Identify which cell holds the provided text, then report its (x, y) central coordinate. 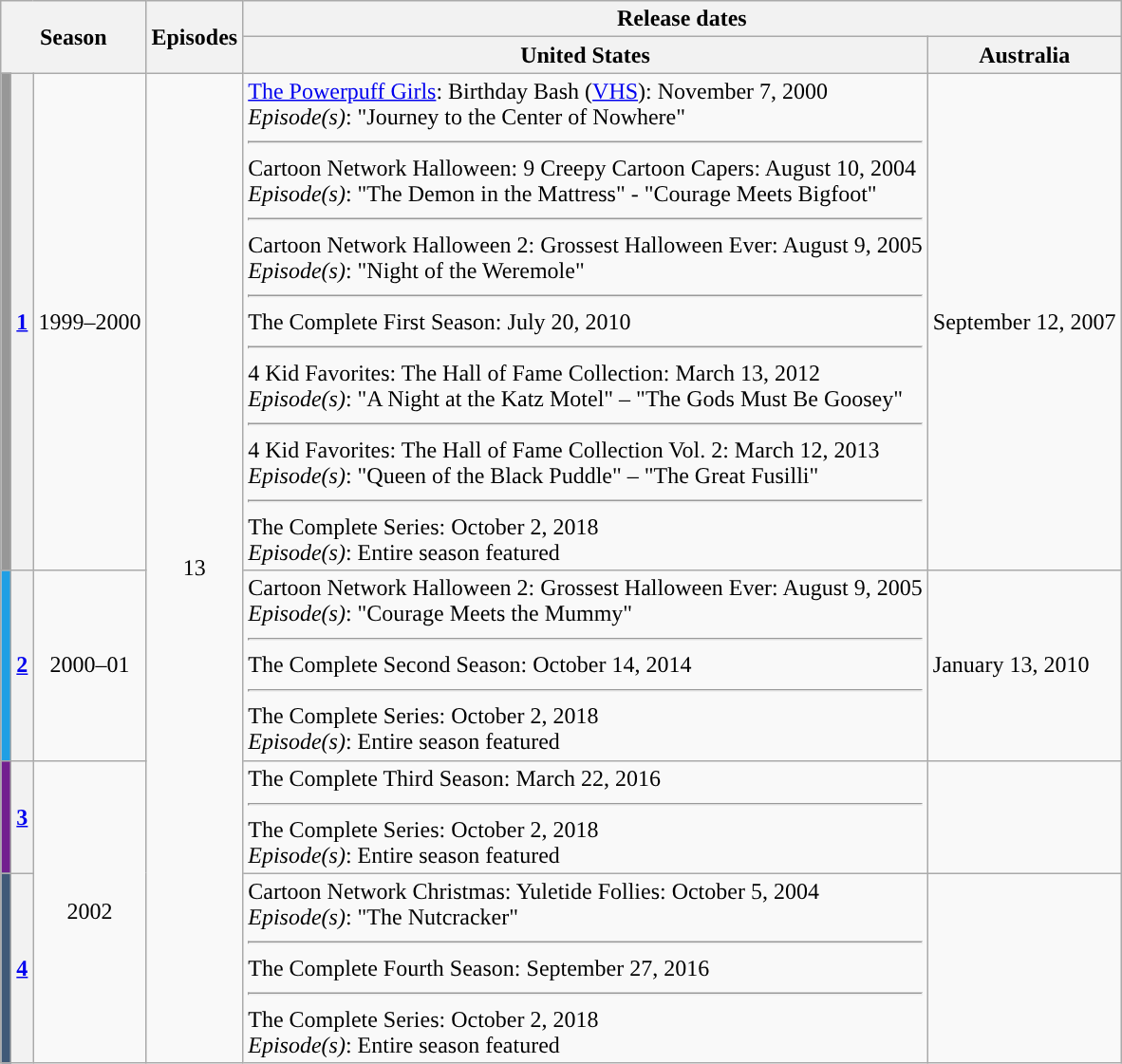
Episodes (195, 37)
1999–2000 (89, 322)
Australia (1024, 55)
United States (586, 55)
Season (74, 37)
1 (23, 322)
January 13, 2010 (1024, 665)
4 (23, 968)
2000–01 (89, 665)
2 (23, 665)
The Complete Third Season: March 22, 2016The Complete Series: October 2, 2018Episode(s): Entire season featured (586, 816)
Release dates (682, 19)
3 (23, 816)
13 (195, 568)
2002 (89, 911)
September 12, 2007 (1024, 322)
